Output the (x, y) coordinate of the center of the cell containing the given text.  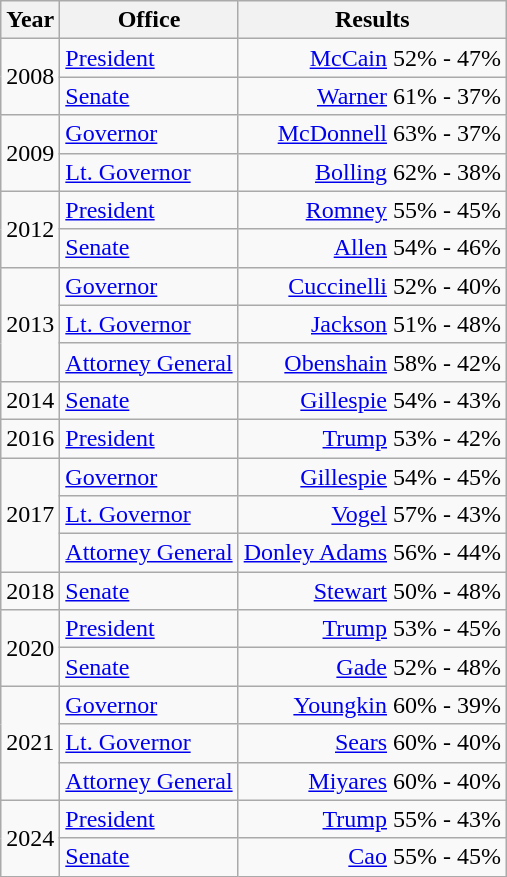
Cao 55% - 45% (372, 857)
2021 (30, 743)
2020 (30, 648)
Year (30, 20)
2018 (30, 591)
2014 (30, 400)
Results (372, 20)
Bolling 62% - 38% (372, 172)
2024 (30, 838)
Donley Adams 56% - 44% (372, 553)
Miyares 60% - 40% (372, 781)
Trump 53% - 45% (372, 629)
2016 (30, 438)
Stewart 50% - 48% (372, 591)
Gillespie 54% - 45% (372, 477)
Cuccinelli 52% - 40% (372, 286)
McDonnell 63% - 37% (372, 134)
Vogel 57% - 43% (372, 515)
Trump 55% - 43% (372, 819)
Warner 61% - 37% (372, 96)
Jackson 51% - 48% (372, 324)
Romney 55% - 45% (372, 210)
Office (149, 20)
2013 (30, 324)
Gade 52% - 48% (372, 667)
2008 (30, 77)
2009 (30, 153)
Trump 53% - 42% (372, 438)
Youngkin 60% - 39% (372, 705)
Gillespie 54% - 43% (372, 400)
Sears 60% - 40% (372, 743)
2017 (30, 515)
Obenshain 58% - 42% (372, 362)
McCain 52% - 47% (372, 58)
Allen 54% - 46% (372, 248)
2012 (30, 229)
